Return the (x, y) coordinate for the center point of the cell that contains the specified text.  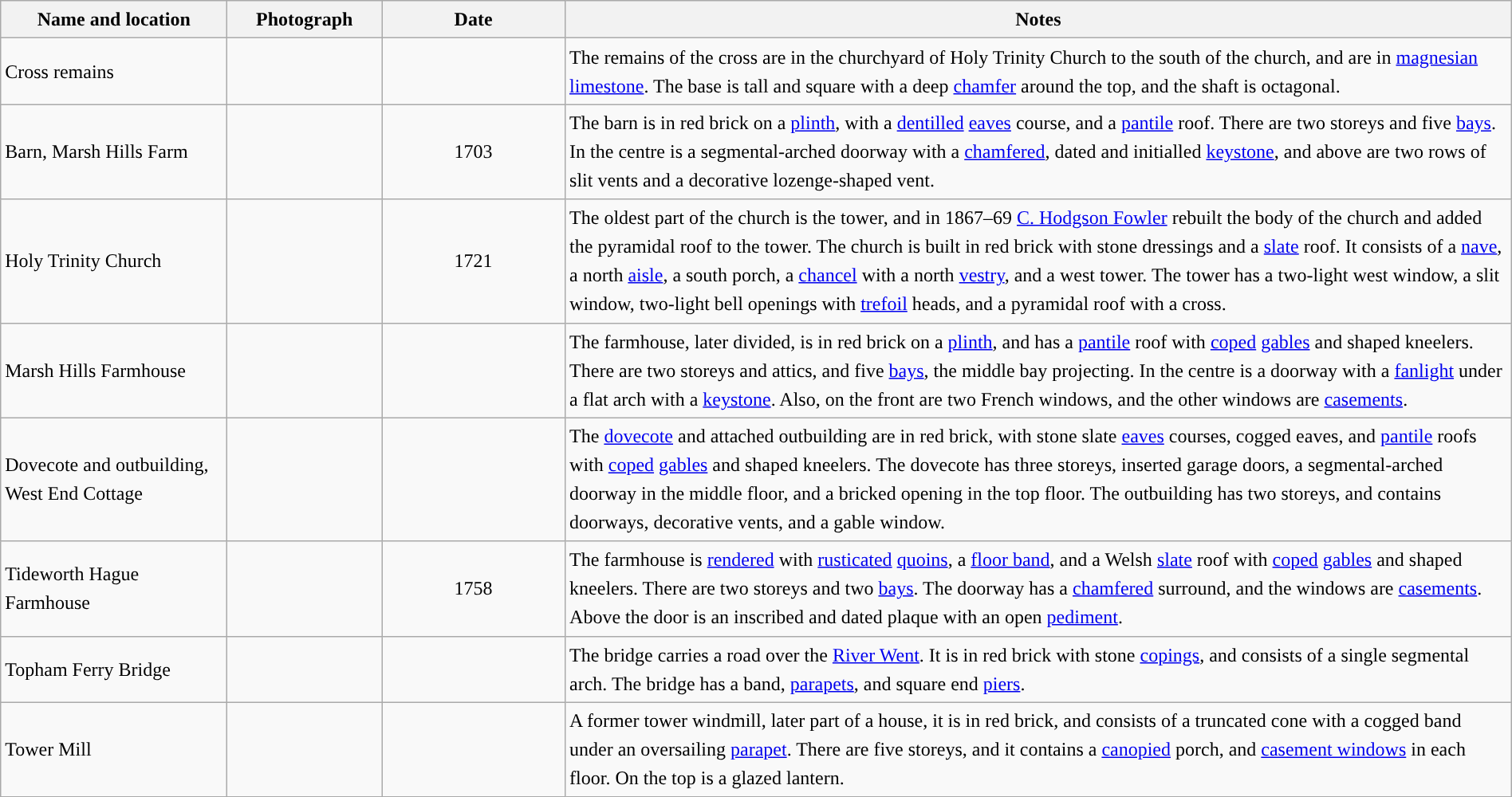
Marsh Hills Farmhouse (114, 370)
1721 (474, 261)
Cross remains (114, 72)
Name and location (114, 19)
Topham Ferry Bridge (114, 669)
Barn, Marsh Hills Farm (114, 151)
Photograph (305, 19)
Tower Mill (114, 749)
Notes (1038, 19)
Date (474, 19)
Dovecote and outbuilding,West End Cottage (114, 480)
Holy Trinity Church (114, 261)
1758 (474, 588)
1703 (474, 151)
Tideworth Hague Farmhouse (114, 588)
